Return [X, Y] of the center of cell containing provided text 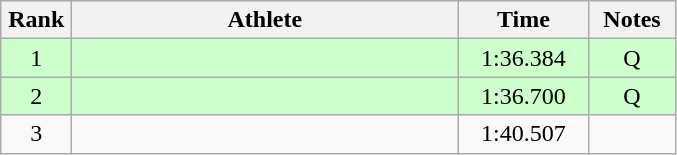
1 [36, 58]
Notes [632, 20]
Time [524, 20]
1:36.384 [524, 58]
2 [36, 96]
1:36.700 [524, 96]
1:40.507 [524, 134]
Athlete [265, 20]
3 [36, 134]
Rank [36, 20]
